Extract the (x, y) coordinate from the center of the cell holding the provided text.  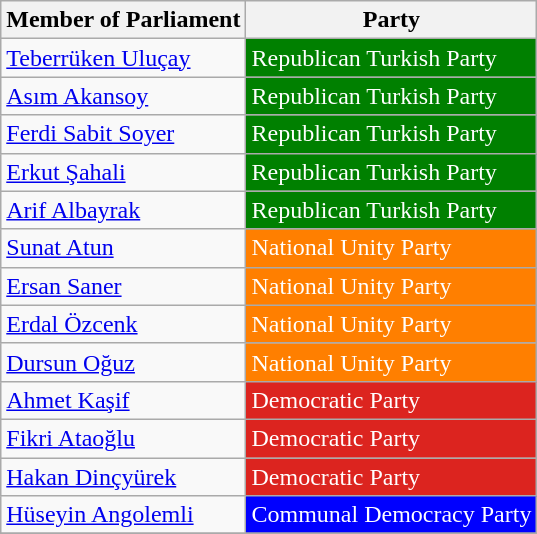
Ferdi Sabit Soyer (124, 134)
Hakan Dinçyürek (124, 477)
Teberrüken Uluçay (124, 58)
Member of Parliament (124, 20)
Sunat Atun (124, 248)
Erkut Şahali (124, 172)
Dursun Oğuz (124, 362)
Party (392, 20)
Hüseyin Angolemli (124, 515)
Fikri Ataoğlu (124, 438)
Erdal Özcenk (124, 324)
Ahmet Kaşif (124, 400)
Arif Albayrak (124, 210)
Ersan Saner (124, 286)
Communal Democracy Party (392, 515)
Asım Akansoy (124, 96)
